Scan for the cell matching the given text and deliver its [x, y] coordinate at center. 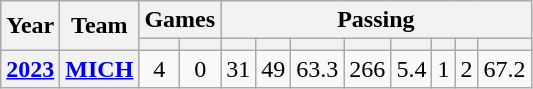
4 [160, 69]
2 [466, 69]
31 [238, 69]
49 [274, 69]
67.2 [504, 69]
Games [180, 20]
5.4 [412, 69]
63.3 [318, 69]
MICH [100, 69]
0 [200, 69]
Team [100, 26]
1 [444, 69]
Passing [376, 20]
Year [30, 26]
266 [368, 69]
2023 [30, 69]
